Return [x, y] of the center of cell containing provided text 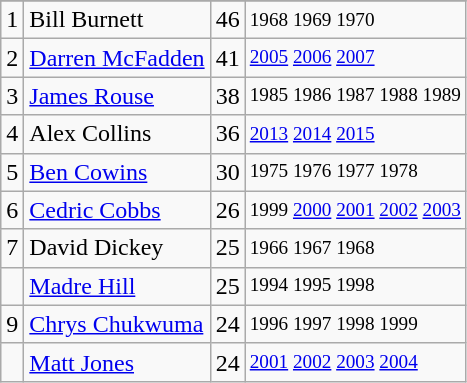
1999 2000 2001 2002 2003 [355, 210]
Darren McFadden [117, 58]
3 [12, 96]
9 [12, 324]
46 [228, 20]
1975 1976 1977 1978 [355, 172]
Matt Jones [117, 362]
6 [12, 210]
7 [12, 248]
1966 1967 1968 [355, 248]
1996 1997 1998 1999 [355, 324]
1968 1969 1970 [355, 20]
36 [228, 134]
1985 1986 1987 1988 1989 [355, 96]
David Dickey [117, 248]
2001 2002 2003 2004 [355, 362]
41 [228, 58]
Bill Burnett [117, 20]
Alex Collins [117, 134]
26 [228, 210]
Madre Hill [117, 286]
5 [12, 172]
1994 1995 1998 [355, 286]
James Rouse [117, 96]
2013 2014 2015 [355, 134]
Cedric Cobbs [117, 210]
2 [12, 58]
30 [228, 172]
38 [228, 96]
4 [12, 134]
2005 2006 2007 [355, 58]
Chrys Chukwuma [117, 324]
1 [12, 20]
Ben Cowins [117, 172]
